For the text-containing cell, return its midpoint in [X, Y] coordinate format. 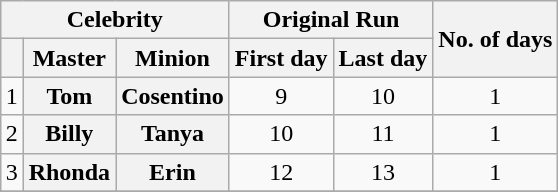
No. of days [496, 39]
12 [281, 172]
Last day [383, 58]
13 [383, 172]
First day [281, 58]
Tanya [173, 134]
Original Run [330, 20]
9 [281, 96]
11 [383, 134]
Minion [173, 58]
Master [69, 58]
3 [12, 172]
Cosentino [173, 96]
Billy [69, 134]
Celebrity [114, 20]
Erin [173, 172]
2 [12, 134]
Rhonda [69, 172]
Tom [69, 96]
